Return [X, Y] of the center of cell containing provided text 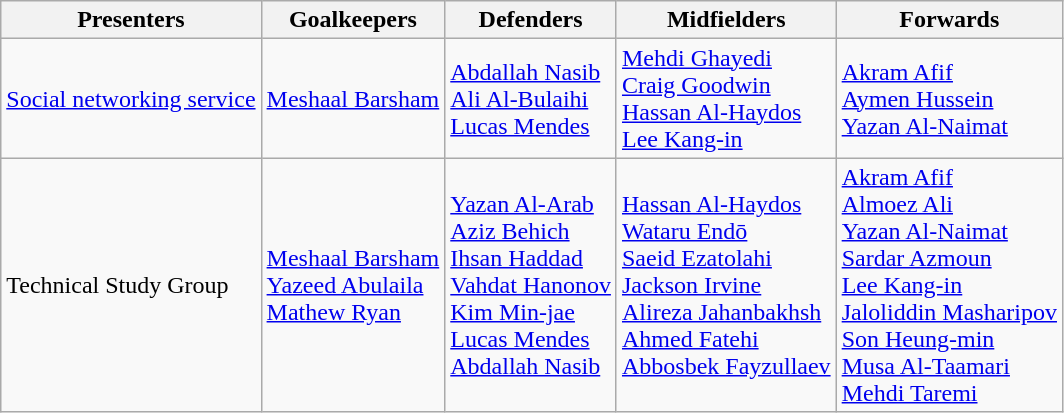
Abdallah Nasib Ali Al-Bulaihi Lucas Mendes [531, 98]
Yazan Al-Arab Aziz Behich Ihsan Haddad Vahdat Hanonov Kim Min-jae Lucas Mendes Abdallah Nasib [531, 285]
Technical Study Group [131, 285]
Social networking service [131, 98]
Forwards [949, 20]
Midfielders [726, 20]
Presenters [131, 20]
Akram Afif Aymen Hussein Yazan Al-Naimat [949, 98]
Defenders [531, 20]
Meshaal Barsham [353, 98]
Hassan Al-Haydos Wataru Endō Saeid Ezatolahi Jackson Irvine Alireza Jahanbakhsh Ahmed Fatehi Abbosbek Fayzullaev [726, 285]
Meshaal Barsham Yazeed Abulaila Mathew Ryan [353, 285]
Mehdi Ghayedi Craig Goodwin Hassan Al-Haydos Lee Kang-in [726, 98]
Akram Afif Almoez Ali Yazan Al-Naimat Sardar Azmoun Lee Kang-in Jaloliddin Masharipov Son Heung-min Musa Al-Taamari Mehdi Taremi [949, 285]
Goalkeepers [353, 20]
